Return [x, y] of the center of cell containing provided text 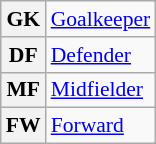
Midfielder [101, 90]
Goalkeeper [101, 19]
GK [24, 19]
MF [24, 90]
DF [24, 55]
Defender [101, 55]
FW [24, 126]
Forward [101, 126]
